Identify which cell holds the provided text, then report its [X, Y] central coordinate. 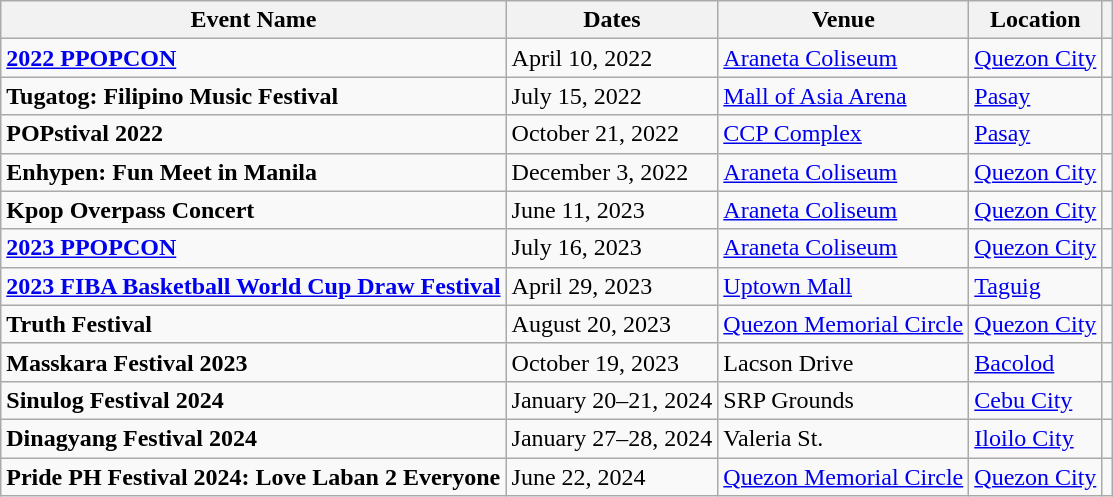
2023 PPOPCON [254, 248]
August 20, 2023 [612, 324]
July 15, 2022 [612, 96]
Lacson Drive [844, 362]
April 29, 2023 [612, 286]
Tugatog: Filipino Music Festival [254, 96]
2022 PPOPCON [254, 58]
Pride PH Festival 2024: Love Laban 2 Everyone [254, 477]
Cebu City [1036, 400]
Venue [844, 20]
Sinulog Festival 2024 [254, 400]
Valeria St. [844, 438]
Iloilo City [1036, 438]
Event Name [254, 20]
2023 FIBA Basketball World Cup Draw Festival [254, 286]
Masskara Festival 2023 [254, 362]
SRP Grounds [844, 400]
Mall of Asia Arena [844, 96]
January 20–21, 2024 [612, 400]
June 22, 2024 [612, 477]
October 21, 2022 [612, 134]
April 10, 2022 [612, 58]
Truth Festival [254, 324]
Dinagyang Festival 2024 [254, 438]
Uptown Mall [844, 286]
POPstival 2022 [254, 134]
October 19, 2023 [612, 362]
January 27–28, 2024 [612, 438]
Taguig [1036, 286]
December 3, 2022 [612, 172]
CCP Complex [844, 134]
Location [1036, 20]
June 11, 2023 [612, 210]
July 16, 2023 [612, 248]
Dates [612, 20]
Bacolod [1036, 362]
Kpop Overpass Concert [254, 210]
Enhypen: Fun Meet in Manila [254, 172]
